Extract the (x, y) coordinate from the center of the cell holding the provided text.  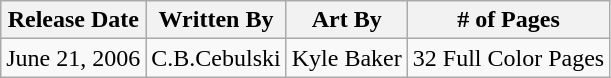
June 21, 2006 (74, 58)
Kyle Baker (346, 58)
32 Full Color Pages (508, 58)
C.B.Cebulski (216, 58)
Release Date (74, 20)
# of Pages (508, 20)
Art By (346, 20)
Written By (216, 20)
